From the cell containing the given text, extract its center point as (X, Y) coordinate. 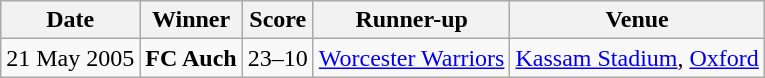
Date (70, 20)
Winner (191, 20)
Score (278, 20)
Worcester Warriors (412, 58)
23–10 (278, 58)
FC Auch (191, 58)
21 May 2005 (70, 58)
Venue (637, 20)
Runner-up (412, 20)
Kassam Stadium, Oxford (637, 58)
